Identify which cell holds the provided text, then report its [x, y] central coordinate. 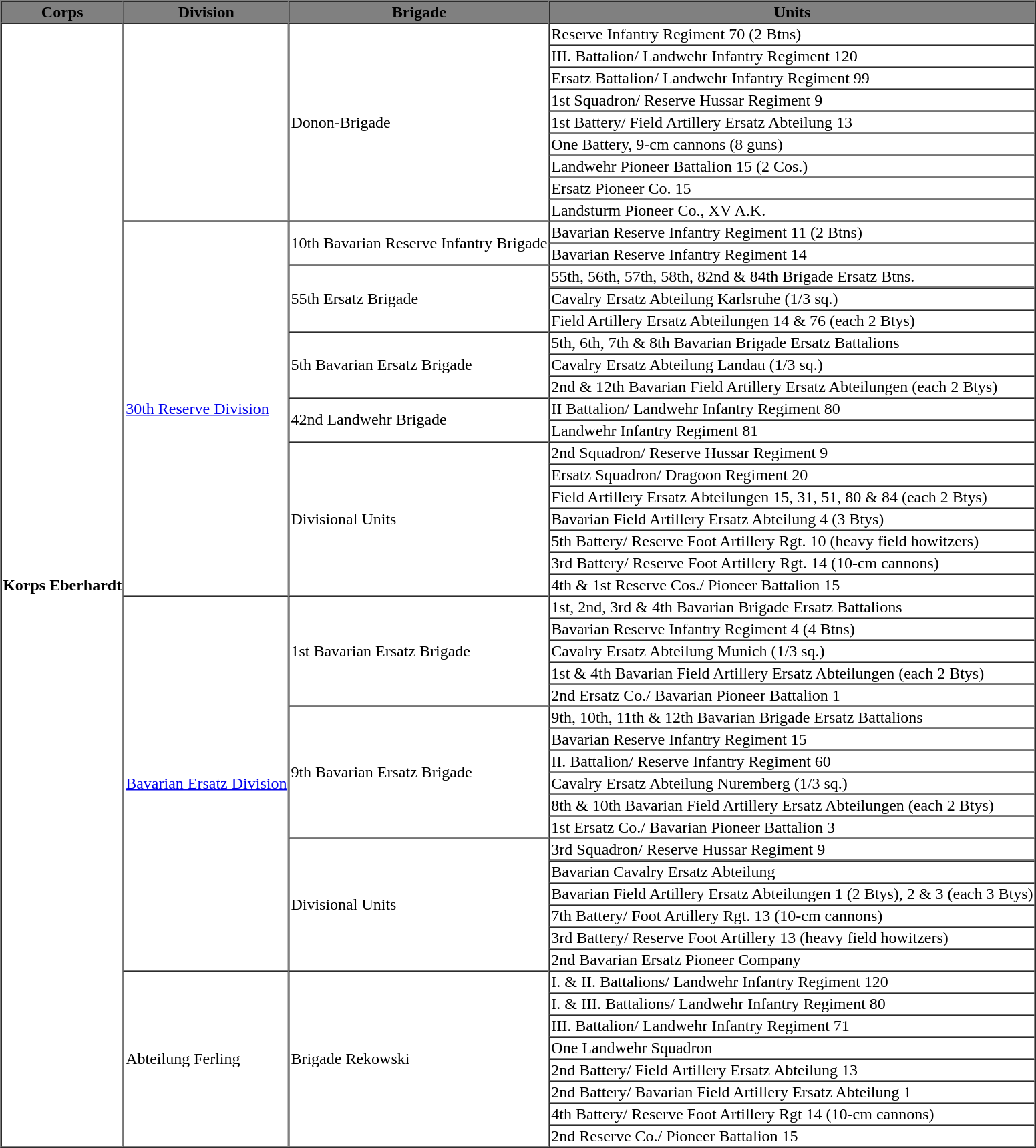
Cavalry Ersatz Abteilung Landau (1/3 sq.) [792, 365]
Cavalry Ersatz Abteilung Nuremberg (1/3 sq.) [792, 783]
5th, 6th, 7th & 8th Bavarian Brigade Ersatz Battalions [792, 342]
Landsturm Pioneer Co., XV A.K. [792, 210]
9th Bavarian Ersatz Brigade [419, 773]
1st, 2nd, 3rd & 4th Bavarian Brigade Ersatz Battalions [792, 606]
1st Battery/ Field Artillery Ersatz Abteilung 13 [792, 122]
II Battalion/ Landwehr Infantry Regiment 80 [792, 409]
Units [792, 12]
4th Battery/ Reserve Foot Artillery Rgt 14 (10-cm cannons) [792, 1114]
Abteilung Ferling [206, 1059]
One Landwehr Squadron [792, 1047]
2nd Battery/ Field Artillery Ersatz Abteilung 13 [792, 1070]
Corps [62, 12]
3rd Battery/ Reserve Foot Artillery Rgt. 14 (10-cm cannons) [792, 562]
2nd Bavarian Ersatz Pioneer Company [792, 959]
5th Battery/ Reserve Foot Artillery Rgt. 10 (heavy field howitzers) [792, 541]
Brigade [419, 12]
55th Ersatz Brigade [419, 299]
8th & 10th Bavarian Field Artillery Ersatz Abteilungen (each 2 Btys) [792, 805]
Bavarian Reserve Infantry Regiment 14 [792, 254]
4th & 1st Reserve Cos./ Pioneer Battalion 15 [792, 585]
30th Reserve Division [206, 409]
1st Squadron/ Reserve Hussar Regiment 9 [792, 100]
Ersatz Squadron/ Dragoon Regiment 20 [792, 474]
III. Battalion/ Landwehr Infantry Regiment 120 [792, 56]
2nd & 12th Bavarian Field Artillery Ersatz Abteilungen (each 2 Btys) [792, 386]
Reserve Infantry Regiment 70 (2 Btns) [792, 33]
3rd Battery/ Reserve Foot Artillery 13 (heavy field howitzers) [792, 938]
Brigade Rekowski [419, 1059]
Landwehr Infantry Regiment 81 [792, 430]
Donon-Brigade [419, 122]
Field Artillery Ersatz Abteilungen 15, 31, 51, 80 & 84 (each 2 Btys) [792, 497]
10th Bavarian Reserve Infantry Brigade [419, 244]
1st Bavarian Ersatz Brigade [419, 650]
2nd Reserve Co./ Pioneer Battalion 15 [792, 1135]
1st & 4th Bavarian Field Artillery Ersatz Abteilungen (each 2 Btys) [792, 673]
1st Ersatz Co./ Bavarian Pioneer Battalion 3 [792, 827]
II. Battalion/ Reserve Infantry Regiment 60 [792, 761]
Landwehr Pioneer Battalion 15 (2 Cos.) [792, 166]
Ersatz Battalion/ Landwehr Infantry Regiment 99 [792, 77]
Bavarian Reserve Infantry Regiment 4 (4 Btns) [792, 629]
I. & III. Battalions/ Landwehr Infantry Regiment 80 [792, 1003]
Division [206, 12]
III. Battalion/ Landwehr Infantry Regiment 71 [792, 1026]
42nd Landwehr Brigade [419, 420]
9th, 10th, 11th & 12th Bavarian Brigade Ersatz Battalions [792, 717]
3rd Squadron/ Reserve Hussar Regiment 9 [792, 849]
Bavarian Reserve Infantry Regiment 11 (2 Btns) [792, 232]
Cavalry Ersatz Abteilung Munich (1/3 sq.) [792, 650]
55th, 56th, 57th, 58th, 82nd & 84th Brigade Ersatz Btns. [792, 276]
2nd Ersatz Co./ Bavarian Pioneer Battalion 1 [792, 695]
Bavarian Field Artillery Ersatz Abteilungen 1 (2 Btys), 2 & 3 (each 3 Btys) [792, 894]
I. & II. Battalions/ Landwehr Infantry Regiment 120 [792, 982]
Korps Eberhardt [62, 585]
One Battery, 9-cm cannons (8 guns) [792, 144]
Bavarian Cavalry Ersatz Abteilung [792, 871]
7th Battery/ Foot Artillery Rgt. 13 (10-cm cannons) [792, 915]
Ersatz Pioneer Co. 15 [792, 188]
5th Bavarian Ersatz Brigade [419, 365]
Cavalry Ersatz Abteilung Karlsruhe (1/3 sq.) [792, 298]
2nd Squadron/ Reserve Hussar Regiment 9 [792, 453]
Bavarian Ersatz Division [206, 783]
Field Artillery Ersatz Abteilungen 14 & 76 (each 2 Btys) [792, 321]
2nd Battery/ Bavarian Field Artillery Ersatz Abteilung 1 [792, 1091]
Bavarian Field Artillery Ersatz Abteilung 4 (3 Btys) [792, 518]
Bavarian Reserve Infantry Regiment 15 [792, 739]
